Locate the cell with the specified text and output its (x, y) center coordinate. 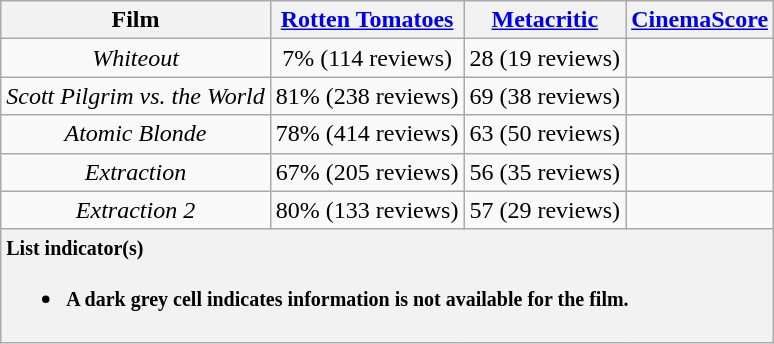
Extraction 2 (136, 210)
28 (19 reviews) (545, 58)
List indicator(s)A dark grey cell indicates information is not available for the film. (388, 286)
Extraction (136, 172)
78% (414 reviews) (367, 134)
Whiteout (136, 58)
63 (50 reviews) (545, 134)
69 (38 reviews) (545, 96)
81% (238 reviews) (367, 96)
Rotten Tomatoes (367, 20)
Scott Pilgrim vs. the World (136, 96)
67% (205 reviews) (367, 172)
Film (136, 20)
Metacritic (545, 20)
CinemaScore (700, 20)
57 (29 reviews) (545, 210)
7% (114 reviews) (367, 58)
80% (133 reviews) (367, 210)
56 (35 reviews) (545, 172)
Atomic Blonde (136, 134)
